Pinpoint the cell where the given text exists, returning its (x, y) midpoint coordinate. 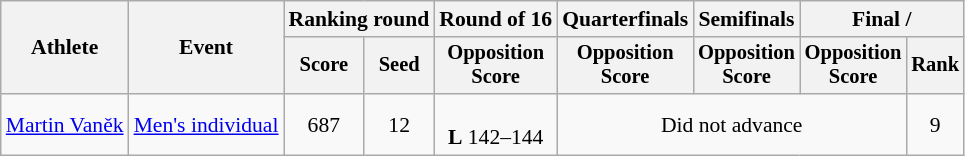
Martin Vaněk (65, 124)
Round of 16 (496, 19)
Score (324, 66)
687 (324, 124)
Rank (935, 66)
Semifinals (746, 19)
L 142–144 (496, 124)
Athlete (65, 48)
9 (935, 124)
Event (206, 48)
Ranking round (360, 19)
Final / (882, 19)
Men's individual (206, 124)
Did not advance (732, 124)
Seed (399, 66)
12 (399, 124)
Quarterfinals (625, 19)
